For the text-containing cell, return its midpoint in (X, Y) coordinate format. 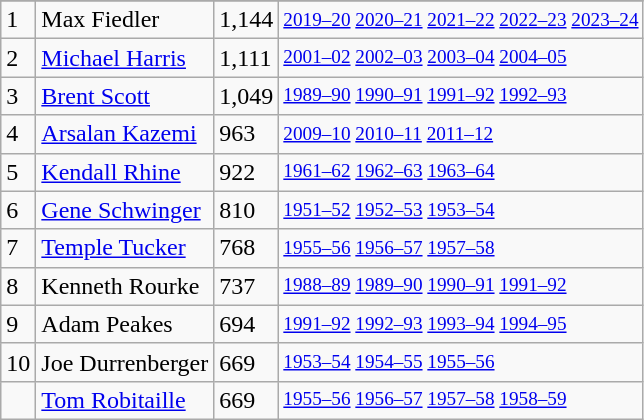
Max Fiedler (125, 20)
963 (246, 134)
1,049 (246, 96)
5 (18, 172)
2001–02 2002–03 2003–04 2004–05 (461, 58)
1955–56 1956–57 1957–58 1958–59 (461, 400)
1953–54 1954–55 1955–56 (461, 362)
3 (18, 96)
768 (246, 248)
737 (246, 286)
2019–20 2020–21 2021–22 2022–23 2023–24 (461, 20)
1961–62 1962–63 1963–64 (461, 172)
Kenneth Rourke (125, 286)
1 (18, 20)
1955–56 1956–57 1957–58 (461, 248)
922 (246, 172)
8 (18, 286)
6 (18, 210)
Arsalan Kazemi (125, 134)
Gene Schwinger (125, 210)
1951–52 1952–53 1953–54 (461, 210)
1988–89 1989–90 1990–91 1991–92 (461, 286)
Kendall Rhine (125, 172)
1,144 (246, 20)
7 (18, 248)
10 (18, 362)
1,111 (246, 58)
Adam Peakes (125, 324)
Joe Durrenberger (125, 362)
Michael Harris (125, 58)
9 (18, 324)
4 (18, 134)
Tom Robitaille (125, 400)
2009–10 2010–11 2011–12 (461, 134)
Brent Scott (125, 96)
1989–90 1990–91 1991–92 1992–93 (461, 96)
2 (18, 58)
694 (246, 324)
Temple Tucker (125, 248)
810 (246, 210)
1991–92 1992–93 1993–94 1994–95 (461, 324)
